Determine the (X, Y) coordinate at the center of the cell enclosing the given text.  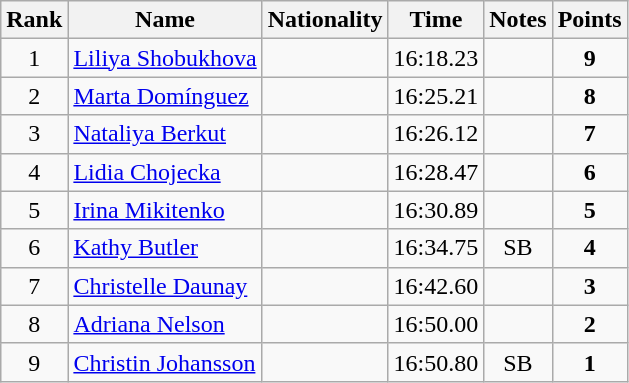
Notes (518, 20)
16:26.12 (436, 134)
Irina Mikitenko (165, 210)
16:30.89 (436, 210)
Points (590, 20)
16:18.23 (436, 58)
16:50.80 (436, 362)
Marta Domínguez (165, 96)
Lidia Chojecka (165, 172)
16:50.00 (436, 324)
Christin Johansson (165, 362)
16:34.75 (436, 248)
Time (436, 20)
Adriana Nelson (165, 324)
Kathy Butler (165, 248)
Nationality (325, 20)
16:28.47 (436, 172)
Liliya Shobukhova (165, 58)
Rank (34, 20)
Christelle Daunay (165, 286)
16:42.60 (436, 286)
Name (165, 20)
Nataliya Berkut (165, 134)
16:25.21 (436, 96)
